For the text-containing cell, return its midpoint in (x, y) coordinate format. 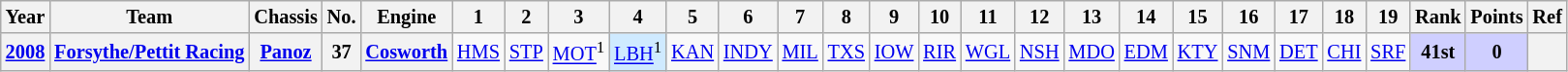
2008 (25, 53)
37 (342, 53)
41st (1437, 53)
DET (1298, 53)
Engine (407, 17)
14 (1147, 17)
MOT1 (579, 53)
MIL (800, 53)
11 (988, 17)
STP (527, 53)
INDY (748, 53)
Chassis (285, 17)
8 (846, 17)
Ref (1548, 17)
7 (800, 17)
3 (579, 17)
12 (1039, 17)
No. (342, 17)
HMS (478, 53)
Panoz (285, 53)
19 (1388, 17)
1 (478, 17)
2 (527, 17)
10 (939, 17)
SRF (1388, 53)
17 (1298, 17)
15 (1198, 17)
IOW (894, 53)
0 (1496, 53)
6 (748, 17)
KAN (692, 53)
Forsythe/Pettit Racing (149, 53)
16 (1248, 17)
Team (149, 17)
Points (1496, 17)
Year (25, 17)
Rank (1437, 17)
EDM (1147, 53)
NSH (1039, 53)
LBH1 (637, 53)
13 (1091, 17)
TXS (846, 53)
KTY (1198, 53)
CHI (1344, 53)
RIR (939, 53)
Cosworth (407, 53)
4 (637, 17)
MDO (1091, 53)
SNM (1248, 53)
9 (894, 17)
WGL (988, 53)
18 (1344, 17)
5 (692, 17)
